Identify which cell holds the provided text, then report its (X, Y) central coordinate. 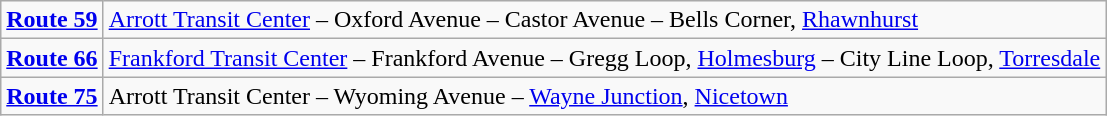
Frankford Transit Center – Frankford Avenue – Gregg Loop, Holmesburg – City Line Loop, Torresdale (604, 58)
Arrott Transit Center – Oxford Avenue – Castor Avenue – Bells Corner, Rhawnhurst (604, 20)
Route 66 (52, 58)
Route 59 (52, 20)
Arrott Transit Center – Wyoming Avenue – Wayne Junction, Nicetown (604, 96)
Route 75 (52, 96)
